Output the (X, Y) coordinate of the center of the cell containing the given text.  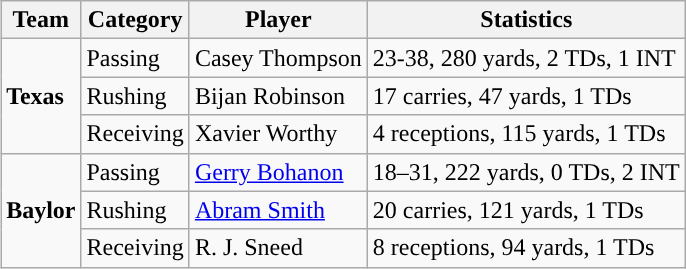
Xavier Worthy (278, 134)
Baylor (41, 210)
4 receptions, 115 yards, 1 TDs (526, 134)
Team (41, 20)
Texas (41, 96)
18–31, 222 yards, 0 TDs, 2 INT (526, 172)
Category (135, 20)
R. J. Sneed (278, 248)
8 receptions, 94 yards, 1 TDs (526, 248)
Abram Smith (278, 210)
Gerry Bohanon (278, 172)
20 carries, 121 yards, 1 TDs (526, 210)
17 carries, 47 yards, 1 TDs (526, 96)
Bijan Robinson (278, 96)
Casey Thompson (278, 58)
23-38, 280 yards, 2 TDs, 1 INT (526, 58)
Statistics (526, 20)
Player (278, 20)
